Extract the [x, y] coordinate from the center of the cell holding the provided text.  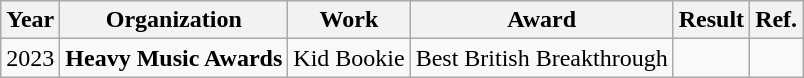
Kid Bookie [349, 58]
Work [349, 20]
Best British Breakthrough [542, 58]
Award [542, 20]
Ref. [776, 20]
Organization [174, 20]
Result [711, 20]
2023 [30, 58]
Year [30, 20]
Heavy Music Awards [174, 58]
